Return the (X, Y) coordinate for the center point of the cell that contains the specified text.  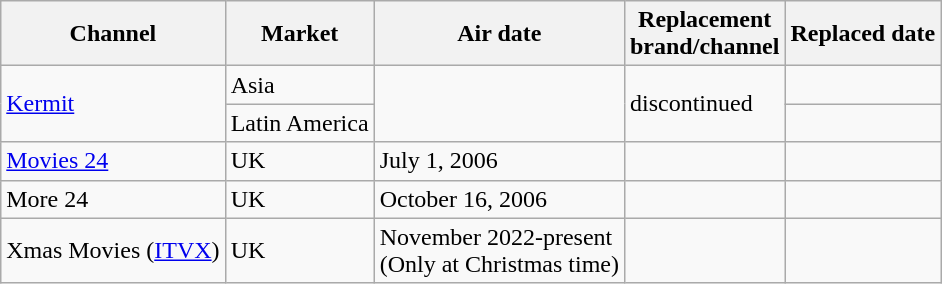
November 2022-present(Only at Christmas time) (499, 250)
Asia (300, 85)
Market (300, 34)
More 24 (113, 199)
Channel (113, 34)
Air date (499, 34)
July 1, 2006 (499, 161)
October 16, 2006 (499, 199)
Latin America (300, 123)
Movies 24 (113, 161)
Kermit (113, 104)
Replaced date (863, 34)
Replacementbrand/channel (704, 34)
Xmas Movies (ITVX) (113, 250)
discontinued (704, 104)
